Find where the given text appears and provide that cell's center as [x, y] coordinate. 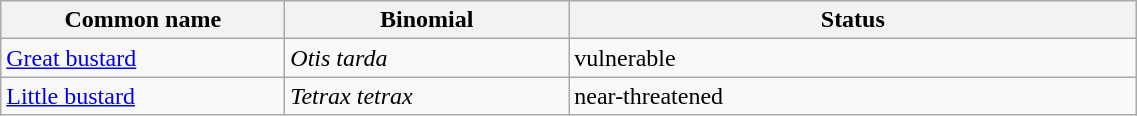
Tetrax tetrax [427, 96]
Great bustard [143, 58]
near-threatened [853, 96]
Binomial [427, 20]
vulnerable [853, 58]
Otis tarda [427, 58]
Little bustard [143, 96]
Common name [143, 20]
Status [853, 20]
